Return the (x, y) coordinate for the center point of the cell that contains the specified text.  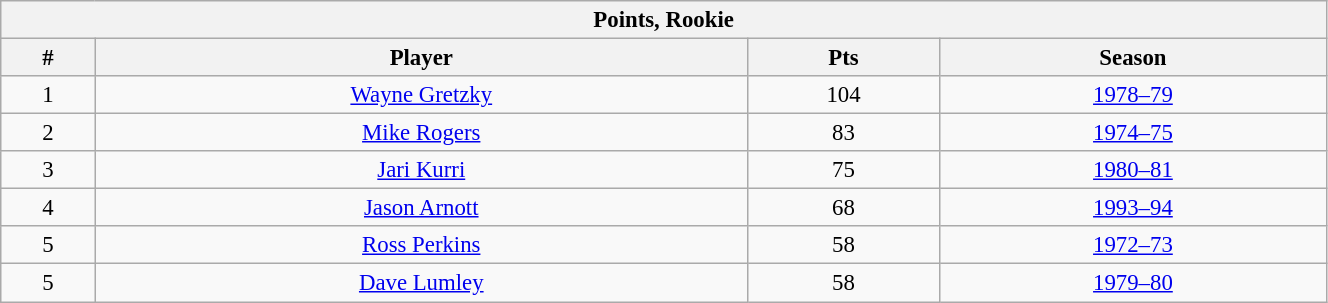
Season (1132, 58)
Player (422, 58)
Mike Rogers (422, 133)
2 (48, 133)
1979–80 (1132, 283)
104 (844, 95)
1974–75 (1132, 133)
83 (844, 133)
Points, Rookie (664, 20)
Ross Perkins (422, 245)
Pts (844, 58)
1980–81 (1132, 170)
4 (48, 208)
75 (844, 170)
Jari Kurri (422, 170)
3 (48, 170)
1978–79 (1132, 95)
1972–73 (1132, 245)
Dave Lumley (422, 283)
68 (844, 208)
1993–94 (1132, 208)
# (48, 58)
1 (48, 95)
Wayne Gretzky (422, 95)
Jason Arnott (422, 208)
